Locate the cell with the specified text and output its [x, y] center coordinate. 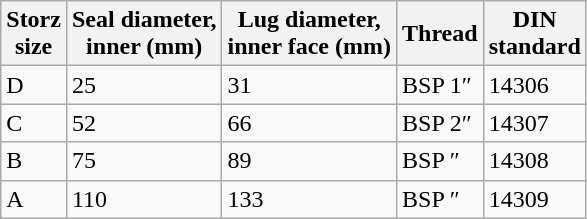
89 [310, 161]
14308 [534, 161]
A [34, 199]
75 [144, 161]
DIN standard [534, 34]
14307 [534, 123]
110 [144, 199]
D [34, 85]
C [34, 123]
Storz size [34, 34]
Lug diameter, inner face (mm) [310, 34]
52 [144, 123]
BSP 2″ [440, 123]
66 [310, 123]
14306 [534, 85]
14309 [534, 199]
133 [310, 199]
B [34, 161]
Thread [440, 34]
BSP 1″ [440, 85]
31 [310, 85]
Seal diameter, inner (mm) [144, 34]
25 [144, 85]
